Determine the (X, Y) coordinate at the center of the cell enclosing the given text.  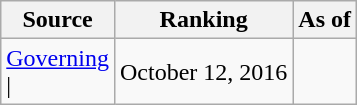
Governing| (58, 72)
Source (58, 20)
Ranking (203, 20)
October 12, 2016 (203, 72)
As of (325, 20)
